Identify which cell holds the provided text, then report its [x, y] central coordinate. 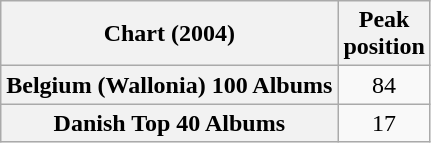
Danish Top 40 Albums [170, 123]
Chart (2004) [170, 34]
Peakposition [384, 34]
Belgium (Wallonia) 100 Albums [170, 85]
84 [384, 85]
17 [384, 123]
